Provide the [x, y] coordinate of the cell's center where the given text is located.  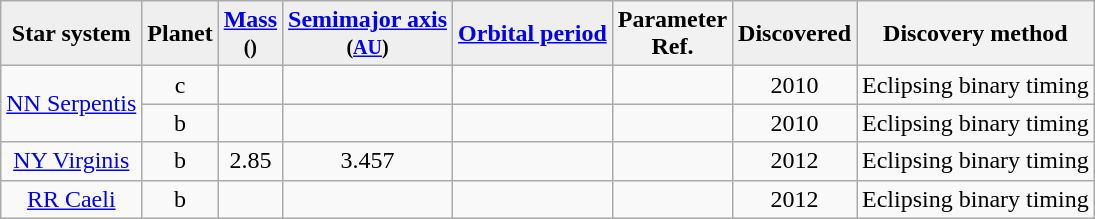
2.85 [250, 161]
c [180, 85]
Discovered [795, 34]
Discovery method [976, 34]
Semimajor axis(AU) [368, 34]
3.457 [368, 161]
ParameterRef. [672, 34]
Mass() [250, 34]
Orbital period [533, 34]
RR Caeli [72, 199]
Planet [180, 34]
NY Virginis [72, 161]
NN Serpentis [72, 104]
Star system [72, 34]
